Scan for the cell matching the given text and deliver its (X, Y) coordinate at center. 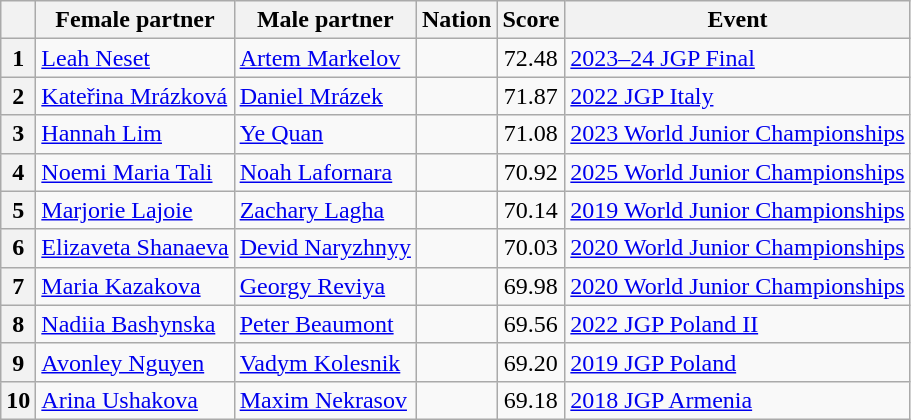
Nadiia Bashynska (135, 324)
Nation (456, 20)
6 (18, 248)
5 (18, 210)
71.08 (531, 134)
Male partner (325, 20)
Leah Neset (135, 58)
9 (18, 362)
8 (18, 324)
Marjorie Lajoie (135, 210)
69.20 (531, 362)
2 (18, 96)
2022 JGP Italy (738, 96)
Zachary Lagha (325, 210)
2022 JGP Poland II (738, 324)
Arina Ushakova (135, 400)
69.98 (531, 286)
Kateřina Mrázková (135, 96)
Elizaveta Shanaeva (135, 248)
Maxim Nekrasov (325, 400)
2025 World Junior Championships (738, 172)
Artem Markelov (325, 58)
72.48 (531, 58)
Noemi Maria Tali (135, 172)
Avonley Nguyen (135, 362)
2019 JGP Poland (738, 362)
Vadym Kolesnik (325, 362)
69.18 (531, 400)
Georgy Reviya (325, 286)
71.87 (531, 96)
Hannah Lim (135, 134)
69.56 (531, 324)
10 (18, 400)
Event (738, 20)
Score (531, 20)
2023 World Junior Championships (738, 134)
70.92 (531, 172)
2018 JGP Armenia (738, 400)
7 (18, 286)
70.03 (531, 248)
3 (18, 134)
70.14 (531, 210)
4 (18, 172)
2023–24 JGP Final (738, 58)
1 (18, 58)
2019 World Junior Championships (738, 210)
Ye Quan (325, 134)
Noah Lafornara (325, 172)
Daniel Mrázek (325, 96)
Maria Kazakova (135, 286)
Female partner (135, 20)
Peter Beaumont (325, 324)
Devid Naryzhnyy (325, 248)
